Scan for the cell matching the given text and deliver its (x, y) coordinate at center. 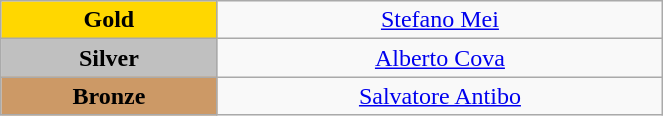
Salvatore Antibo (440, 96)
Stefano Mei (440, 20)
Gold (109, 20)
Alberto Cova (440, 58)
Bronze (109, 96)
Silver (109, 58)
